Determine the [X, Y] coordinate at the center of the cell enclosing the given text.  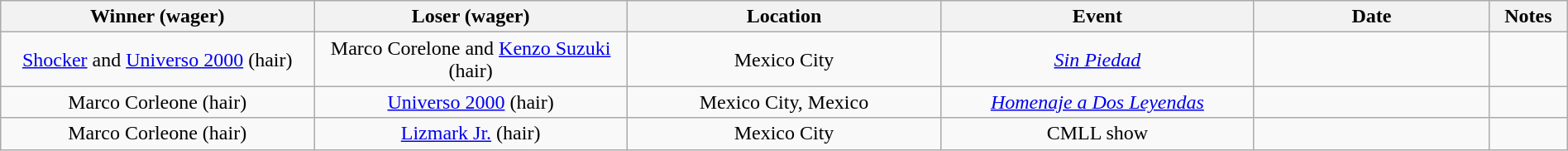
Lizmark Jr. (hair) [471, 134]
Date [1371, 17]
Marco Corelone and Kenzo Suzuki (hair) [471, 60]
CMLL show [1097, 134]
Mexico City, Mexico [784, 102]
Universo 2000 (hair) [471, 102]
Notes [1528, 17]
Winner (wager) [157, 17]
Event [1097, 17]
Loser (wager) [471, 17]
Location [784, 17]
Sin Piedad [1097, 60]
Shocker and Universo 2000 (hair) [157, 60]
Homenaje a Dos Leyendas [1097, 102]
